Identify which cell holds the provided text, then report its [x, y] central coordinate. 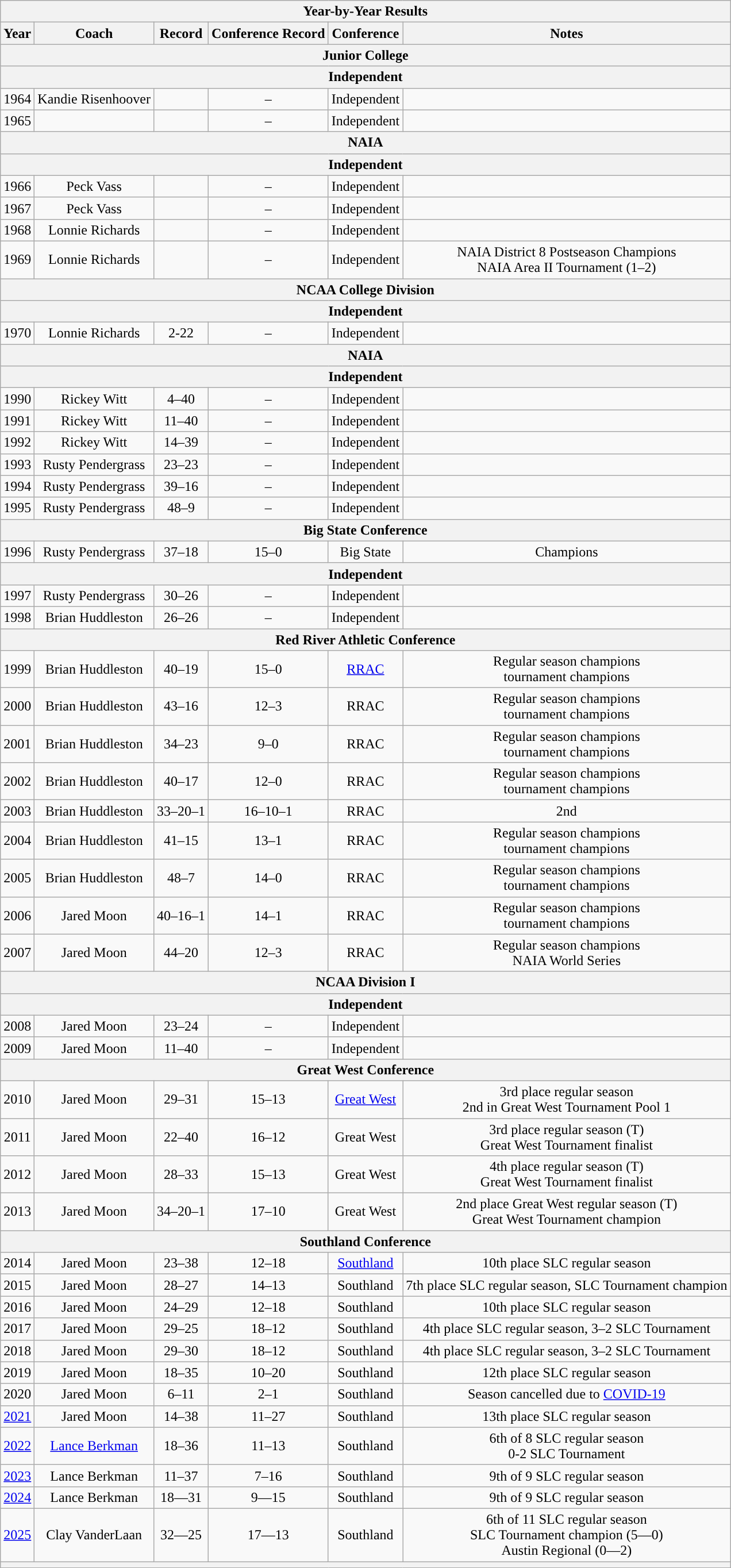
NAIA District 8 Postseason Champions NAIA Area II Tournament (1–2) [567, 260]
2-22 [180, 333]
2005 [17, 878]
Regular season championsNAIA World Series [567, 953]
39–16 [180, 486]
6–11 [180, 1394]
14–38 [180, 1416]
2013 [17, 1212]
2002 [17, 782]
1993 [17, 464]
6th of 8 SLC regular season0-2 SLC Tournament [567, 1446]
13–1 [269, 840]
41–15 [180, 840]
32—25 [180, 1535]
16–12 [269, 1137]
Season cancelled due to COVID-19 [567, 1394]
Champions [567, 552]
Conference Record [269, 33]
11–13 [269, 1446]
2000 [17, 707]
17–10 [269, 1212]
Coach [94, 33]
Junior College [365, 55]
2014 [17, 1263]
2019 [17, 1373]
30–26 [180, 595]
Notes [567, 33]
1970 [17, 333]
1991 [17, 421]
Big State [365, 552]
2021 [17, 1416]
1998 [17, 617]
23–24 [180, 1026]
2024 [17, 1497]
3rd place regular season (T)Great West Tournament finalist [567, 1137]
1992 [17, 443]
4th place regular season (T)Great West Tournament finalist [567, 1175]
29–31 [180, 1099]
1964 [17, 99]
18–35 [180, 1373]
13th place SLC regular season [567, 1416]
1967 [17, 208]
12–0 [269, 782]
14–13 [269, 1285]
Great West Conference [365, 1070]
14–39 [180, 443]
28–33 [180, 1175]
2003 [17, 811]
2007 [17, 953]
4–40 [180, 399]
2012 [17, 1175]
23–23 [180, 464]
11–27 [269, 1416]
2008 [17, 1026]
28–27 [180, 1285]
Southland Conference [365, 1242]
34–23 [180, 744]
Year-by-Year Results [365, 11]
11–37 [180, 1475]
40–19 [180, 669]
7th place SLC regular season, SLC Tournament champion [567, 1285]
1966 [17, 186]
2015 [17, 1285]
2006 [17, 915]
9—15 [269, 1497]
2001 [17, 744]
40–16–1 [180, 915]
43–16 [180, 707]
2nd place Great West regular season (T)Great West Tournament champion [567, 1212]
23–38 [180, 1263]
37–18 [180, 552]
2016 [17, 1307]
Year [17, 33]
NCAA College Division [365, 289]
6th of 11 SLC regular season SLC Tournament champion (5—0) Austin Regional (0—2) [567, 1535]
22–40 [180, 1137]
14–0 [269, 878]
9–0 [269, 744]
Conference [365, 33]
26–26 [180, 617]
2004 [17, 840]
12th place SLC regular season [567, 1373]
3rd place regular season2nd in Great West Tournament Pool 1 [567, 1099]
1990 [17, 399]
1995 [17, 508]
29–25 [180, 1329]
1997 [17, 595]
1969 [17, 260]
2025 [17, 1535]
2–1 [269, 1394]
2011 [17, 1137]
48–7 [180, 878]
17—13 [269, 1535]
1965 [17, 121]
2018 [17, 1351]
1996 [17, 552]
Record [180, 33]
2022 [17, 1446]
40–17 [180, 782]
1999 [17, 669]
10–20 [269, 1373]
2nd [567, 811]
44–20 [180, 953]
18—31 [180, 1497]
2023 [17, 1475]
18–36 [180, 1446]
NCAA Division I [365, 982]
2009 [17, 1048]
16–10–1 [269, 811]
1968 [17, 230]
1994 [17, 486]
Clay VanderLaan [94, 1535]
29–30 [180, 1351]
34–20–1 [180, 1212]
Red River Athletic Conference [365, 640]
2010 [17, 1099]
48–9 [180, 508]
Big State Conference [365, 530]
24–29 [180, 1307]
33–20–1 [180, 811]
14–1 [269, 915]
7–16 [269, 1475]
2017 [17, 1329]
Kandie Risenhoover [94, 99]
2020 [17, 1394]
